Return the [X, Y] coordinate for the center point of the cell that contains the specified text.  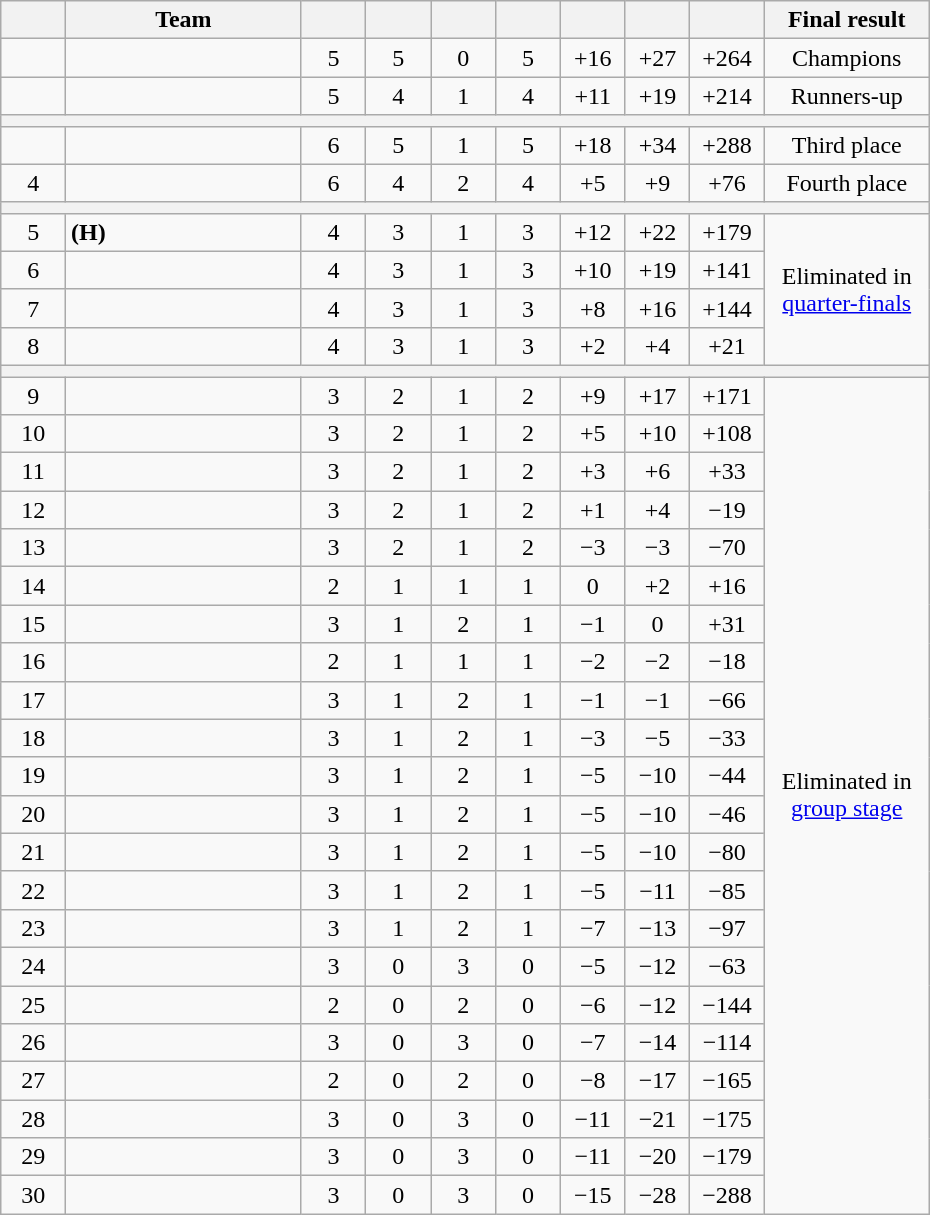
+8 [592, 308]
19 [34, 776]
21 [34, 852]
−20 [658, 1157]
11 [34, 472]
+22 [658, 232]
23 [34, 928]
+12 [592, 232]
20 [34, 814]
Eliminated in group stage [846, 794]
−114 [727, 1043]
8 [34, 346]
+34 [658, 145]
+108 [727, 434]
−144 [727, 1005]
26 [34, 1043]
+144 [727, 308]
+3 [592, 472]
−14 [658, 1043]
25 [34, 1005]
+11 [592, 96]
+18 [592, 145]
−8 [592, 1081]
+31 [727, 624]
−33 [727, 738]
17 [34, 700]
+33 [727, 472]
12 [34, 510]
Runners-up [846, 96]
30 [34, 1195]
−44 [727, 776]
+21 [727, 346]
+214 [727, 96]
29 [34, 1157]
−6 [592, 1005]
−28 [658, 1195]
15 [34, 624]
−17 [658, 1081]
−97 [727, 928]
−21 [658, 1119]
+1 [592, 510]
−165 [727, 1081]
16 [34, 662]
−46 [727, 814]
+141 [727, 270]
14 [34, 586]
−179 [727, 1157]
27 [34, 1081]
−80 [727, 852]
−70 [727, 548]
−66 [727, 700]
+6 [658, 472]
Eliminated in quarter-finals [846, 289]
+179 [727, 232]
13 [34, 548]
Third place [846, 145]
+171 [727, 395]
+27 [658, 58]
Fourth place [846, 183]
−288 [727, 1195]
−63 [727, 966]
(H) [184, 232]
24 [34, 966]
−85 [727, 890]
−18 [727, 662]
−13 [658, 928]
22 [34, 890]
9 [34, 395]
Champions [846, 58]
Final result [846, 20]
+288 [727, 145]
28 [34, 1119]
−19 [727, 510]
7 [34, 308]
−15 [592, 1195]
Team [184, 20]
18 [34, 738]
+264 [727, 58]
+17 [658, 395]
+76 [727, 183]
−175 [727, 1119]
10 [34, 434]
